Output the [X, Y] coordinate of the center of the cell containing the given text.  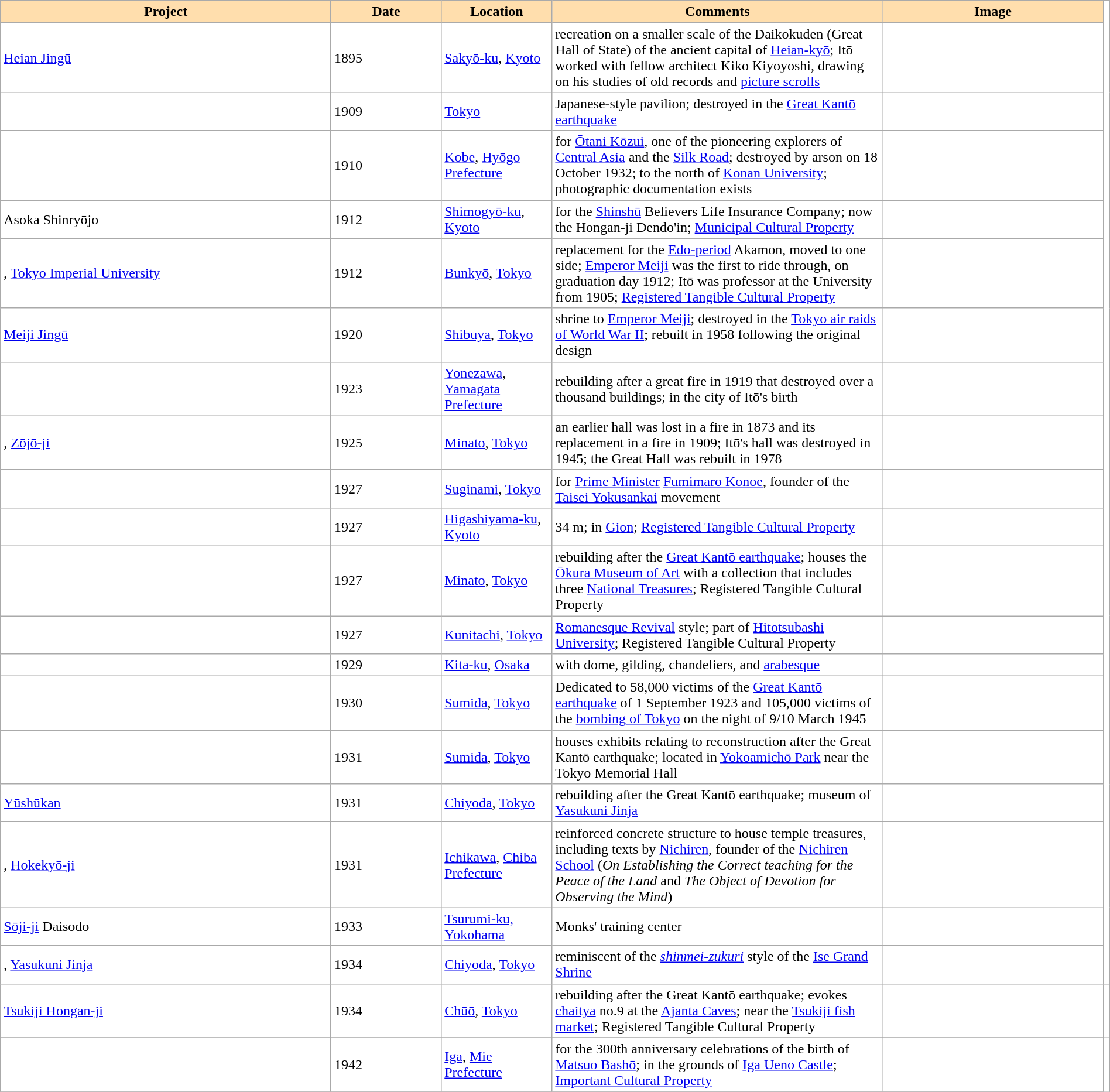
1942 [386, 1064]
Higashiyama-ku, Kyoto [496, 527]
Shimogyō-ku, Kyoto [496, 219]
Kunitachi, Tokyo [496, 635]
Date [386, 12]
Suginami, Tokyo [496, 488]
houses exhibits relating to reconstruction after the Great Kantō earthquake; located in Yokoamichō Park near the Tokyo Memorial Hall [718, 757]
rebuilding after a great fire in 1919 that destroyed over a thousand buildings; in the city of Itō's birth [718, 389]
1923 [386, 389]
1925 [386, 443]
34 m; in Gion; Registered Tangible Cultural Property [718, 527]
1909 [386, 111]
1920 [386, 335]
with dome, gilding, chandeliers, and arabesque [718, 665]
1929 [386, 665]
, Hokekyō-ji [166, 865]
1933 [386, 926]
Iga, Mie Prefecture [496, 1064]
1895 [386, 57]
Romanesque Revival style; part of Hitotsubashi University; Registered Tangible Cultural Property [718, 635]
for Prime Minister Fumimaro Konoe, founder of the Taisei Yokusankai movement [718, 488]
Chūō, Tokyo [496, 1011]
Shibuya, Tokyo [496, 335]
for the 300th anniversary celebrations of the birth of Matsuo Bashō; in the grounds of Iga Ueno Castle; Important Cultural Property [718, 1064]
Sōji-ji Daisodo [166, 926]
, Zōjō-ji [166, 443]
1910 [386, 165]
reminiscent of the shinmei-zukuri style of the Ise Grand Shrine [718, 965]
, Yasukuni Jinja [166, 965]
Ichikawa, Chiba Prefecture [496, 865]
Tokyo [496, 111]
for the Shinshū Believers Life Insurance Company; now the Hongan-ji Dendo'in; Municipal Cultural Property [718, 219]
Heian Jingū [166, 57]
Comments [718, 12]
Location [496, 12]
, Tokyo Imperial University [166, 273]
Sakyō-ku, Kyoto [496, 57]
Tsurumi-ku, Yokohama [496, 926]
Kobe, Hyōgo Prefecture [496, 165]
Kita-ku, Osaka [496, 665]
Yūshūkan [166, 803]
shrine to Emperor Meiji; destroyed in the Tokyo air raids of World War II; rebuilt in 1958 following the original design [718, 335]
Bunkyō, Tokyo [496, 273]
Tsukiji Hongan-ji [166, 1011]
rebuilding after the Great Kantō earthquake; museum of Yasukuni Jinja [718, 803]
Japanese-style pavilion; destroyed in the Great Kantō earthquake [718, 111]
Asoka Shinryōjo [166, 219]
Project [166, 12]
Image [993, 12]
Yonezawa, Yamagata Prefecture [496, 389]
1930 [386, 703]
Meiji Jingū [166, 335]
Monks' training center [718, 926]
